Provide the [X, Y] coordinate of the cell's center where the given text is located.  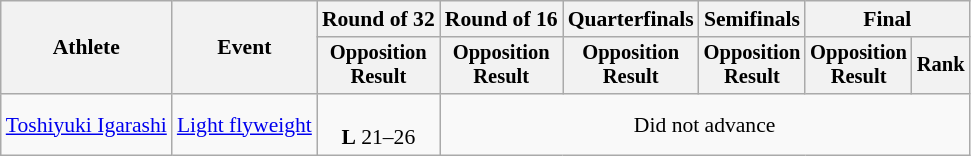
Rank [941, 66]
Round of 32 [378, 19]
L 21–26 [378, 124]
Quarterfinals [631, 19]
Athlete [86, 48]
Round of 16 [502, 19]
Semifinals [752, 19]
Light flyweight [244, 124]
Did not advance [705, 124]
Event [244, 48]
Toshiyuki Igarashi [86, 124]
Final [887, 19]
